Provide the (x, y) coordinate of the cell's center where the given text is located.  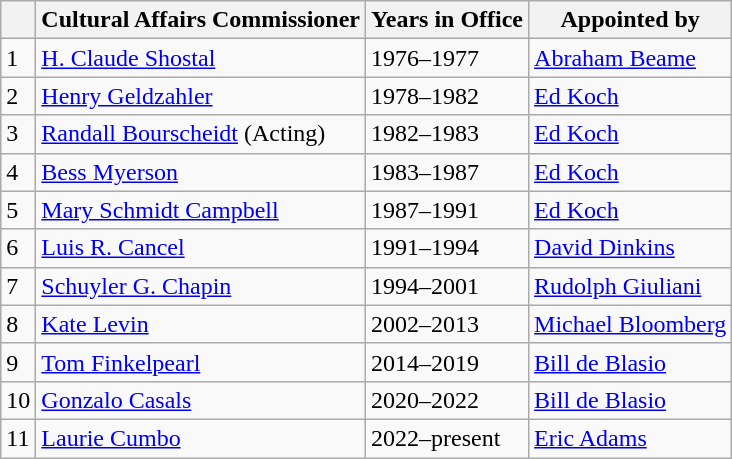
Michael Bloomberg (630, 324)
1 (18, 58)
Laurie Cumbo (201, 438)
1991–1994 (448, 248)
2022–present (448, 438)
3 (18, 134)
2002–2013 (448, 324)
1982–1983 (448, 134)
10 (18, 400)
9 (18, 362)
Rudolph Giuliani (630, 286)
4 (18, 172)
2020–2022 (448, 400)
Cultural Affairs Commissioner (201, 20)
Appointed by (630, 20)
Years in Office (448, 20)
Eric Adams (630, 438)
7 (18, 286)
Bess Myerson (201, 172)
H. Claude Shostal (201, 58)
11 (18, 438)
5 (18, 210)
1976–1977 (448, 58)
Gonzalo Casals (201, 400)
Randall Bourscheidt (Acting) (201, 134)
8 (18, 324)
Tom Finkelpearl (201, 362)
1978–1982 (448, 96)
1994–2001 (448, 286)
1987–1991 (448, 210)
Henry Geldzahler (201, 96)
Abraham Beame (630, 58)
Mary Schmidt Campbell (201, 210)
1983–1987 (448, 172)
2 (18, 96)
6 (18, 248)
2014–2019 (448, 362)
Kate Levin (201, 324)
Luis R. Cancel (201, 248)
Schuyler G. Chapin (201, 286)
David Dinkins (630, 248)
